From the cell containing the given text, extract its center point as (x, y) coordinate. 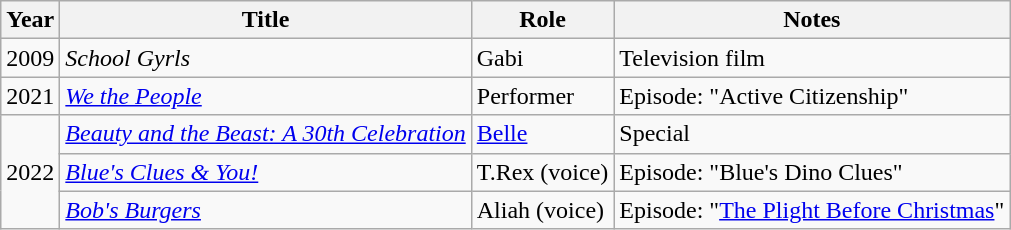
T.Rex (voice) (542, 172)
Episode: "Active Citizenship" (812, 96)
Belle (542, 134)
2009 (30, 58)
Gabi (542, 58)
Title (266, 20)
Episode: "Blue's Dino Clues" (812, 172)
2022 (30, 172)
Episode: "The Plight Before Christmas" (812, 210)
Beauty and the Beast: A 30th Celebration (266, 134)
Television film (812, 58)
Bob's Burgers (266, 210)
Aliah (voice) (542, 210)
Special (812, 134)
Year (30, 20)
Notes (812, 20)
We the People (266, 96)
Role (542, 20)
Performer (542, 96)
School Gyrls (266, 58)
Blue's Clues & You! (266, 172)
2021 (30, 96)
